Output the [X, Y] coordinate of the center of the cell containing the given text.  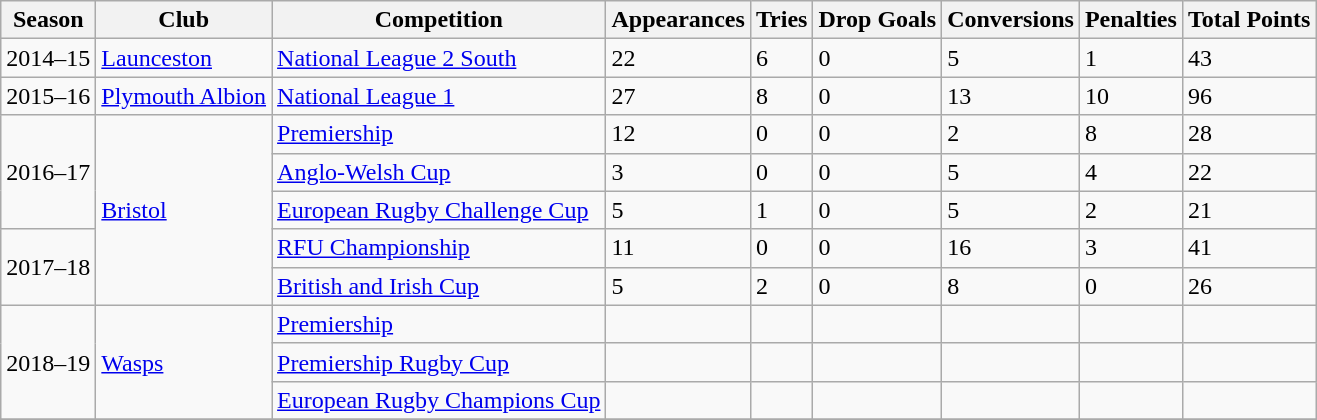
National League 2 South [439, 58]
RFU Championship [439, 248]
Appearances [678, 20]
16 [1011, 248]
27 [678, 96]
European Rugby Champions Cup [439, 400]
2017–18 [48, 267]
Club [184, 20]
British and Irish Cup [439, 286]
Tries [782, 20]
96 [1249, 96]
2015–16 [48, 96]
43 [1249, 58]
Bristol [184, 210]
Total Points [1249, 20]
Season [48, 20]
13 [1011, 96]
11 [678, 248]
National League 1 [439, 96]
Drop Goals [878, 20]
Plymouth Albion [184, 96]
Wasps [184, 362]
12 [678, 134]
28 [1249, 134]
Competition [439, 20]
26 [1249, 286]
6 [782, 58]
Conversions [1011, 20]
41 [1249, 248]
Penalties [1130, 20]
Anglo-Welsh Cup [439, 172]
European Rugby Challenge Cup [439, 210]
Launceston [184, 58]
21 [1249, 210]
2016–17 [48, 172]
10 [1130, 96]
2014–15 [48, 58]
Premiership Rugby Cup [439, 362]
2018–19 [48, 362]
4 [1130, 172]
